Locate the cell with the specified text and output its [X, Y] center coordinate. 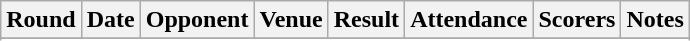
Round [41, 20]
Notes [655, 20]
Venue [291, 20]
Attendance [469, 20]
Scorers [577, 20]
Date [110, 20]
Opponent [197, 20]
Result [366, 20]
